Find where the given text appears and provide that cell's center as (x, y) coordinate. 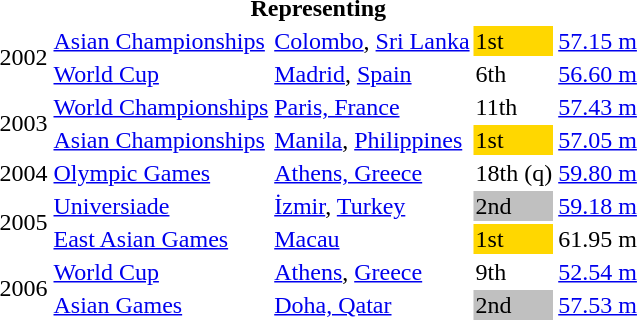
Manila, Philippines (372, 140)
Paris, France (372, 107)
11th (514, 107)
Doha, Qatar (372, 305)
World Championships (161, 107)
6th (514, 74)
9th (514, 272)
18th (q) (514, 173)
İzmir, Turkey (372, 206)
Colombo, Sri Lanka (372, 41)
Madrid, Spain (372, 74)
East Asian Games (161, 239)
Macau (372, 239)
Olympic Games (161, 173)
Asian Games (161, 305)
Universiade (161, 206)
